Detect which cell encompasses the target text, then output its (X, Y) center coordinate. 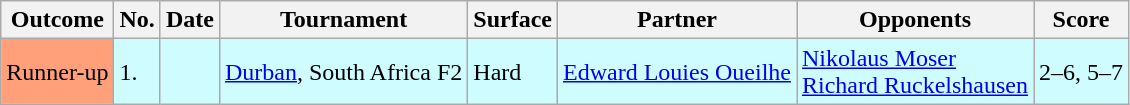
Tournament (343, 20)
Outcome (58, 20)
Date (190, 20)
No. (137, 20)
Score (1082, 20)
Hard (513, 72)
Surface (513, 20)
Runner-up (58, 72)
Edward Louies Oueilhe (678, 72)
2–6, 5–7 (1082, 72)
Opponents (914, 20)
Partner (678, 20)
1. (137, 72)
Durban, South Africa F2 (343, 72)
Nikolaus Moser Richard Ruckelshausen (914, 72)
